Detect which cell encompasses the target text, then output its [X, Y] center coordinate. 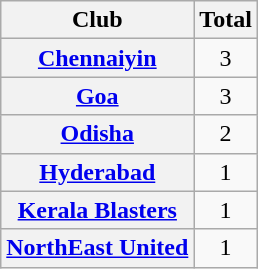
Total [226, 20]
Chennaiyin [98, 58]
NorthEast United [98, 248]
Goa [98, 96]
Club [98, 20]
Hyderabad [98, 172]
2 [226, 134]
Kerala Blasters [98, 210]
Odisha [98, 134]
